Provide the (X, Y) coordinate of the cell's center where the given text is located.  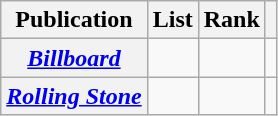
Billboard (74, 58)
Publication (74, 20)
Rank (232, 20)
Rolling Stone (74, 96)
List (172, 20)
